Return [x, y] of the center of cell containing provided text 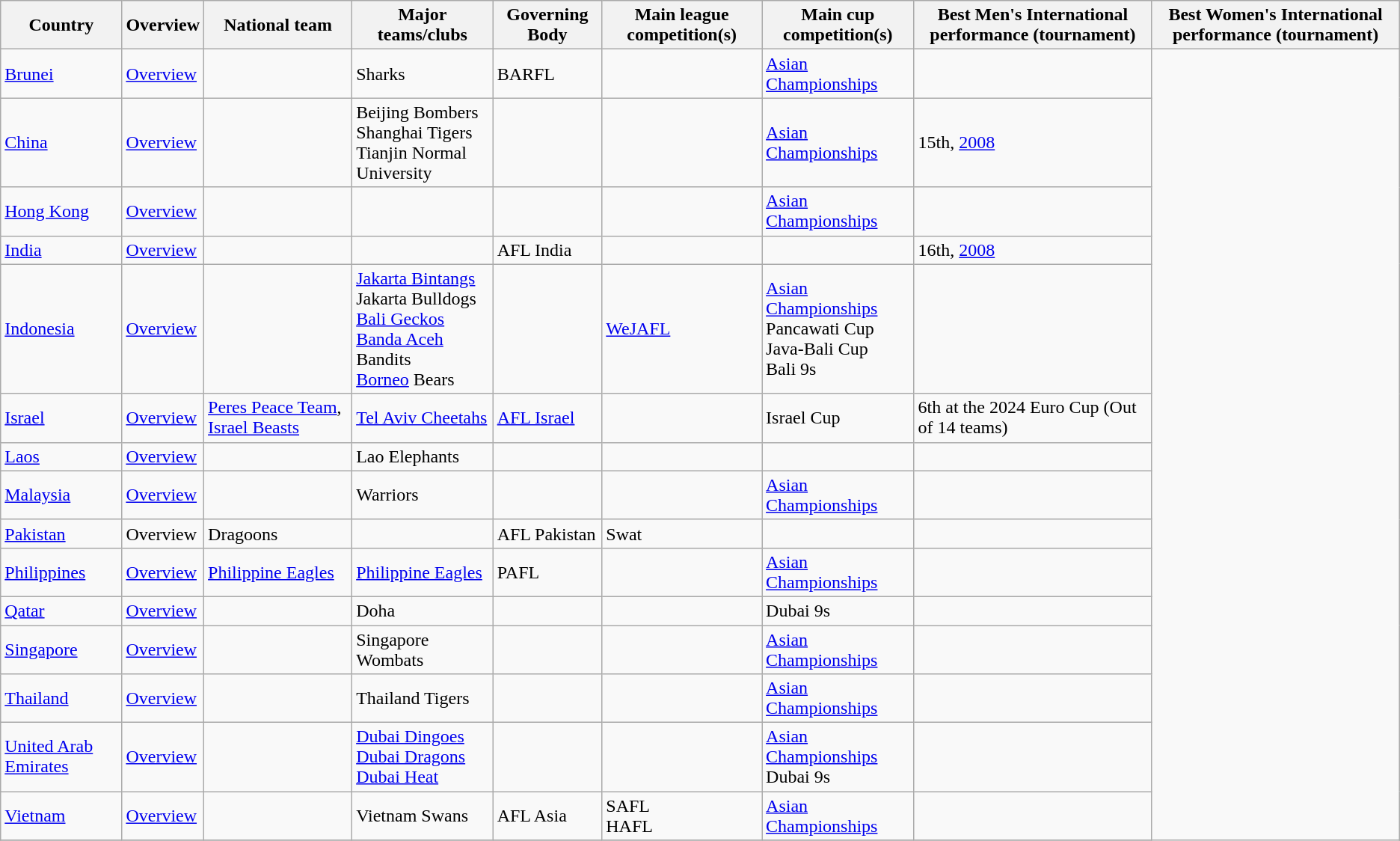
Hong Kong [61, 211]
Philippines [61, 572]
Main league competition(s) [682, 25]
Thailand [61, 699]
Best Men's International performance (tournament) [1033, 25]
Jakarta Bintangs Jakarta Bulldogs Bali GeckosBanda Aceh Bandits Borneo Bears [423, 329]
Asian ChampionshipsPancawati CupJava-Bali CupBali 9s [838, 329]
Israel [61, 418]
Warriors [423, 495]
AFL Israel [547, 418]
AFL India [547, 250]
Qatar [61, 611]
15th, 2008 [1033, 142]
Dubai 9s [838, 611]
AFL Asia [547, 816]
SAFL HAFL [682, 816]
India [61, 250]
National team [278, 25]
Israel Cup [838, 418]
Brunei [61, 73]
Best Women's International performance (tournament) [1276, 25]
Dubai DingoesDubai DragonsDubai Heat [423, 757]
Vietnam [61, 816]
WeJAFL [682, 329]
Sharks [423, 73]
Singapore Wombats [423, 649]
Peres Peace Team, Israel Beasts [278, 418]
Singapore [61, 649]
Main cup competition(s) [838, 25]
Vietnam Swans [423, 816]
6th at the 2024 Euro Cup (Out of 14 teams) [1033, 418]
Dragoons [278, 533]
Laos [61, 456]
China [61, 142]
Malaysia [61, 495]
Major teams/clubs [423, 25]
AFL Pakistan [547, 533]
Pakistan [61, 533]
PAFL [547, 572]
Lao Elephants [423, 456]
Asian ChampionshipsDubai 9s [838, 757]
Tel Aviv Cheetahs [423, 418]
Doha [423, 611]
Swat [682, 533]
Governing Body [547, 25]
Country [61, 25]
United Arab Emirates [61, 757]
Thailand Tigers [423, 699]
16th, 2008 [1033, 250]
Beijing Bombers Shanghai Tigers Tianjin Normal University [423, 142]
BARFL [547, 73]
Indonesia [61, 329]
